Output the [X, Y] coordinate of the center of the cell containing the given text.  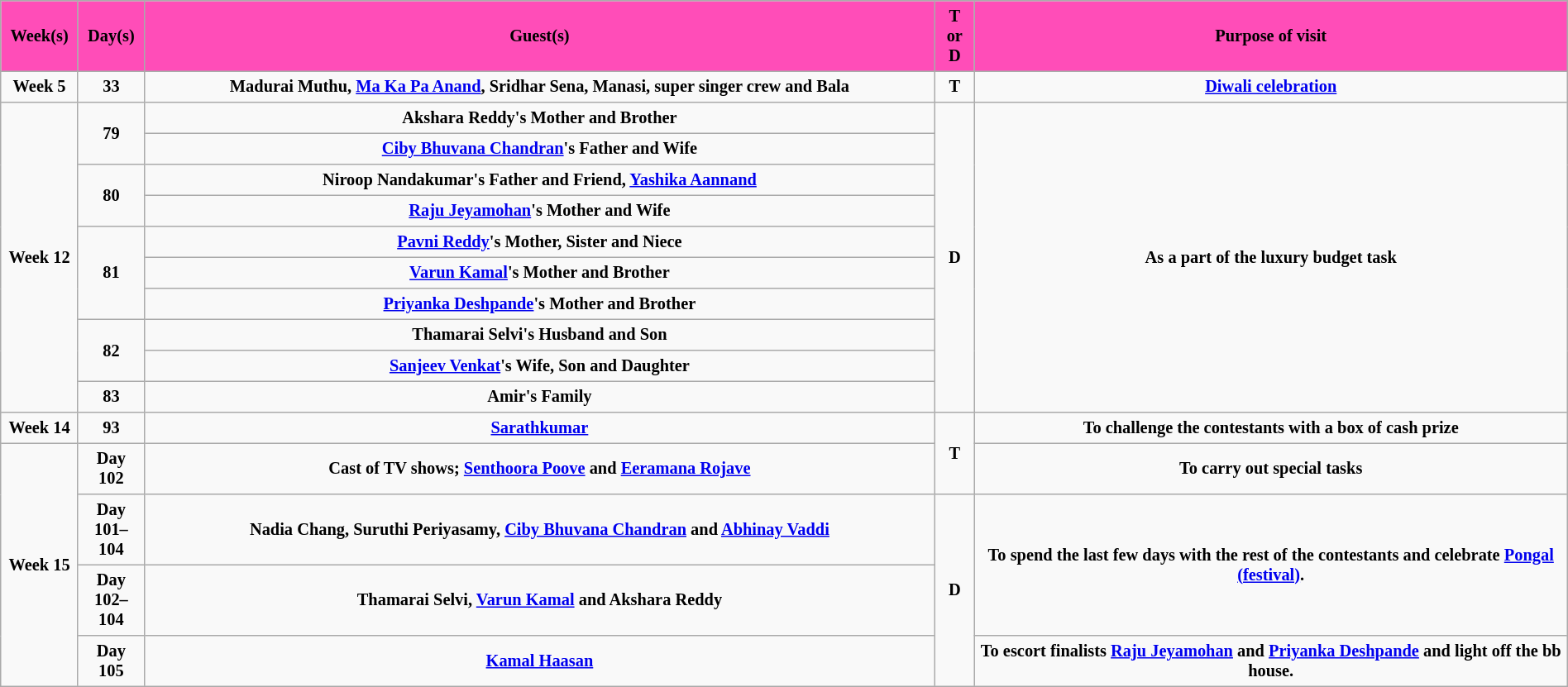
Madurai Muthu, Ma Ka Pa Anand, Sridhar Sena, Manasi, super singer crew and Bala [539, 87]
Week 15 [40, 565]
To challenge the contestants with a box of cash prize [1270, 427]
Pavni Reddy's Mother, Sister and Niece [539, 241]
Thamarai Selvi, Varun Kamal and Akshara Reddy [539, 600]
Raju Jeyamohan's Mother and Wife [539, 211]
To carry out special tasks [1270, 469]
To escort finalists Raju Jeyamohan and Priyanka Deshpande and light off the bb house. [1270, 661]
Week 14 [40, 427]
Priyanka Deshpande's Mother and Brother [539, 303]
Week(s) [40, 36]
Week 5 [40, 87]
82 [111, 351]
Week 12 [40, 256]
Day 105 [111, 661]
Day(s) [111, 36]
Diwali celebration [1270, 87]
33 [111, 87]
Day 101–104 [111, 529]
83 [111, 397]
Sarathkumar [539, 427]
Varun Kamal's Mother and Brother [539, 273]
Cast of TV shows; Senthoora Poove and Eeramana Rojave [539, 469]
Amir's Family [539, 397]
Guest(s) [539, 36]
Day 102–104 [111, 600]
Day 102 [111, 469]
Sanjeev Venkat's Wife, Son and Daughter [539, 365]
Akshara Reddy's Mother and Brother [539, 117]
Ciby Bhuvana Chandran's Father and Wife [539, 149]
As a part of the luxury budget task [1270, 256]
Nadia Chang, Suruthi Periyasamy, Ciby Bhuvana Chandran and Abhinay Vaddi [539, 529]
81 [111, 272]
93 [111, 427]
Kamal Haasan [539, 661]
Purpose of visit [1270, 36]
80 [111, 195]
Thamarai Selvi's Husband and Son [539, 335]
79 [111, 132]
T or D [954, 36]
To spend the last few days with the rest of the contestants and celebrate Pongal (festival). [1270, 564]
Niroop Nandakumar's Father and Friend, Yashika Aannand [539, 179]
